Identify which cell holds the provided text, then report its [X, Y] central coordinate. 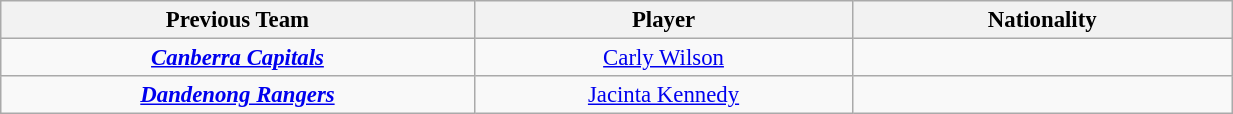
Jacinta Kennedy [664, 95]
Player [664, 20]
Carly Wilson [664, 58]
Nationality [1042, 20]
Dandenong Rangers [238, 95]
Previous Team [238, 20]
Canberra Capitals [238, 58]
